Detect which cell encompasses the target text, then output its [x, y] center coordinate. 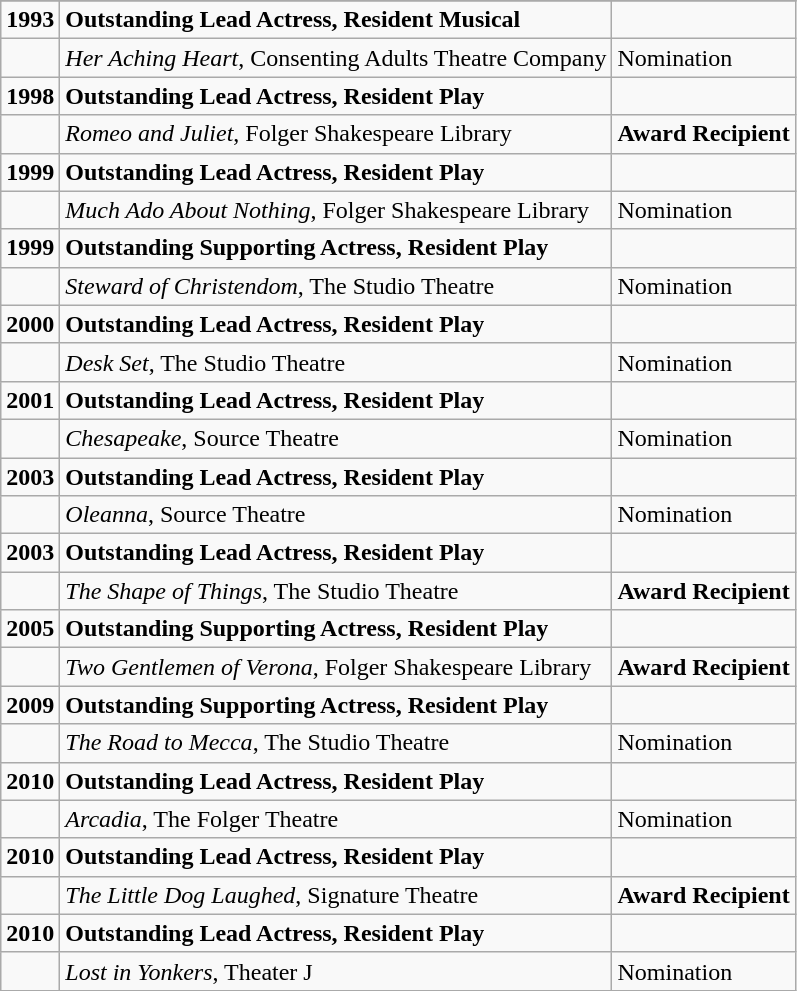
Arcadia, The Folger Theatre [336, 819]
The Little Dog Laughed, Signature Theatre [336, 895]
Outstanding Lead Actress, Resident Musical [336, 20]
2000 [30, 324]
Her Aching Heart, Consenting Adults Theatre Company [336, 58]
The Road to Mecca, The Studio Theatre [336, 743]
Desk Set, The Studio Theatre [336, 362]
1993 [30, 20]
The Shape of Things, The Studio Theatre [336, 591]
Oleanna, Source Theatre [336, 515]
2001 [30, 400]
Chesapeake, Source Theatre [336, 438]
1998 [30, 96]
Two Gentlemen of Verona, Folger Shakespeare Library [336, 667]
2005 [30, 629]
Much Ado About Nothing, Folger Shakespeare Library [336, 210]
Steward of Christendom, The Studio Theatre [336, 286]
2009 [30, 705]
Lost in Yonkers, Theater J [336, 971]
Romeo and Juliet, Folger Shakespeare Library [336, 134]
